Detect which cell encompasses the target text, then output its (x, y) center coordinate. 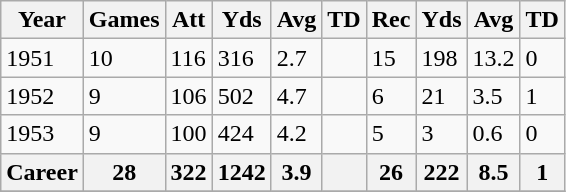
4.2 (296, 134)
1953 (42, 134)
5 (391, 134)
3.5 (494, 96)
Career (42, 172)
1951 (42, 58)
2.7 (296, 58)
26 (391, 172)
15 (391, 58)
Rec (391, 20)
3 (442, 134)
28 (124, 172)
Games (124, 20)
424 (242, 134)
6 (391, 96)
4.7 (296, 96)
502 (242, 96)
Att (188, 20)
1242 (242, 172)
316 (242, 58)
198 (442, 58)
100 (188, 134)
Year (42, 20)
222 (442, 172)
10 (124, 58)
8.5 (494, 172)
21 (442, 96)
13.2 (494, 58)
0.6 (494, 134)
3.9 (296, 172)
116 (188, 58)
1952 (42, 96)
106 (188, 96)
322 (188, 172)
